Find where the given text appears and provide that cell's center as [X, Y] coordinate. 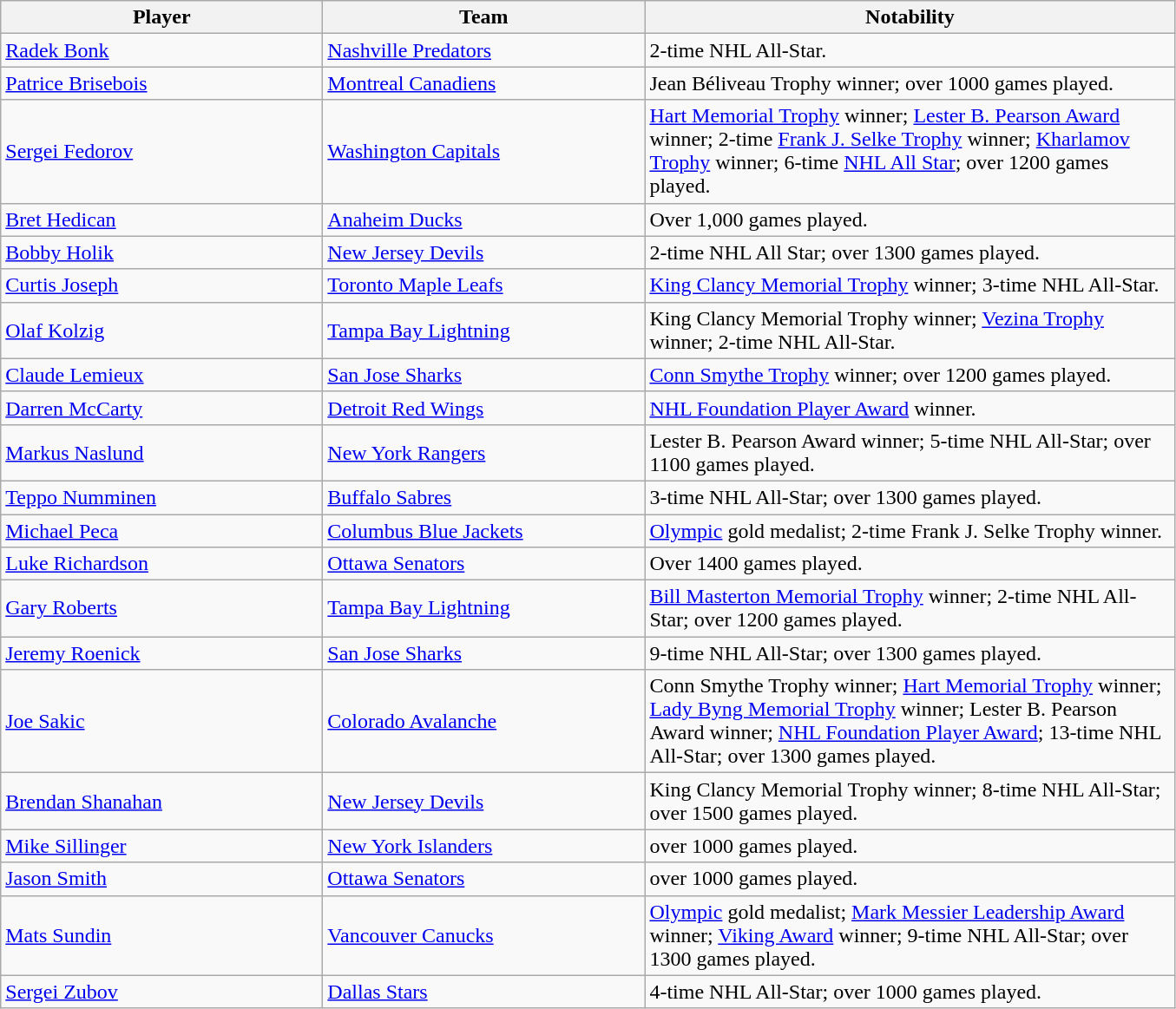
Conn Smythe Trophy winner; over 1200 games played. [910, 375]
Buffalo Sabres [484, 497]
Patrice Brisebois [161, 83]
Bill Masterton Memorial Trophy winner; 2-time NHL All-Star; over 1200 games played. [910, 609]
9-time NHL All-Star; over 1300 games played. [910, 653]
Curtis Joseph [161, 285]
King Clancy Memorial Trophy winner; Vezina Trophy winner; 2-time NHL All-Star. [910, 330]
Over 1400 games played. [910, 564]
Player [161, 17]
Sergei Zubov [161, 992]
Michael Peca [161, 530]
Notability [910, 17]
King Clancy Memorial Trophy winner; 3-time NHL All-Star. [910, 285]
Columbus Blue Jackets [484, 530]
Montreal Canadiens [484, 83]
Bobby Holik [161, 252]
Olympic gold medalist; Mark Messier Leadership Award winner; Viking Award winner; 9-time NHL All-Star; over 1300 games played. [910, 935]
4-time NHL All-Star; over 1000 games played. [910, 992]
Olaf Kolzig [161, 330]
Brendan Shanahan [161, 802]
Teppo Numminen [161, 497]
Colorado Avalanche [484, 722]
Claude Lemieux [161, 375]
Sergei Fedorov [161, 151]
Luke Richardson [161, 564]
Bret Hedican [161, 219]
2-time NHL All-Star. [910, 50]
Toronto Maple Leafs [484, 285]
New York Rangers [484, 453]
Radek Bonk [161, 50]
King Clancy Memorial Trophy winner; 8-time NHL All-Star; over 1500 games played. [910, 802]
2-time NHL All Star; over 1300 games played. [910, 252]
Over 1,000 games played. [910, 219]
3-time NHL All-Star; over 1300 games played. [910, 497]
Nashville Predators [484, 50]
Jason Smith [161, 879]
Mats Sundin [161, 935]
Anaheim Ducks [484, 219]
NHL Foundation Player Award winner. [910, 408]
Detroit Red Wings [484, 408]
Joe Sakic [161, 722]
Vancouver Canucks [484, 935]
Jean Béliveau Trophy winner; over 1000 games played. [910, 83]
Washington Capitals [484, 151]
Jeremy Roenick [161, 653]
Markus Naslund [161, 453]
Olympic gold medalist; 2-time Frank J. Selke Trophy winner. [910, 530]
Lester B. Pearson Award winner; 5-time NHL All-Star; over 1100 games played. [910, 453]
New York Islanders [484, 846]
Team [484, 17]
Dallas Stars [484, 992]
Darren McCarty [161, 408]
Mike Sillinger [161, 846]
Gary Roberts [161, 609]
